Determine the [x, y] coordinate at the center of the cell enclosing the given text.  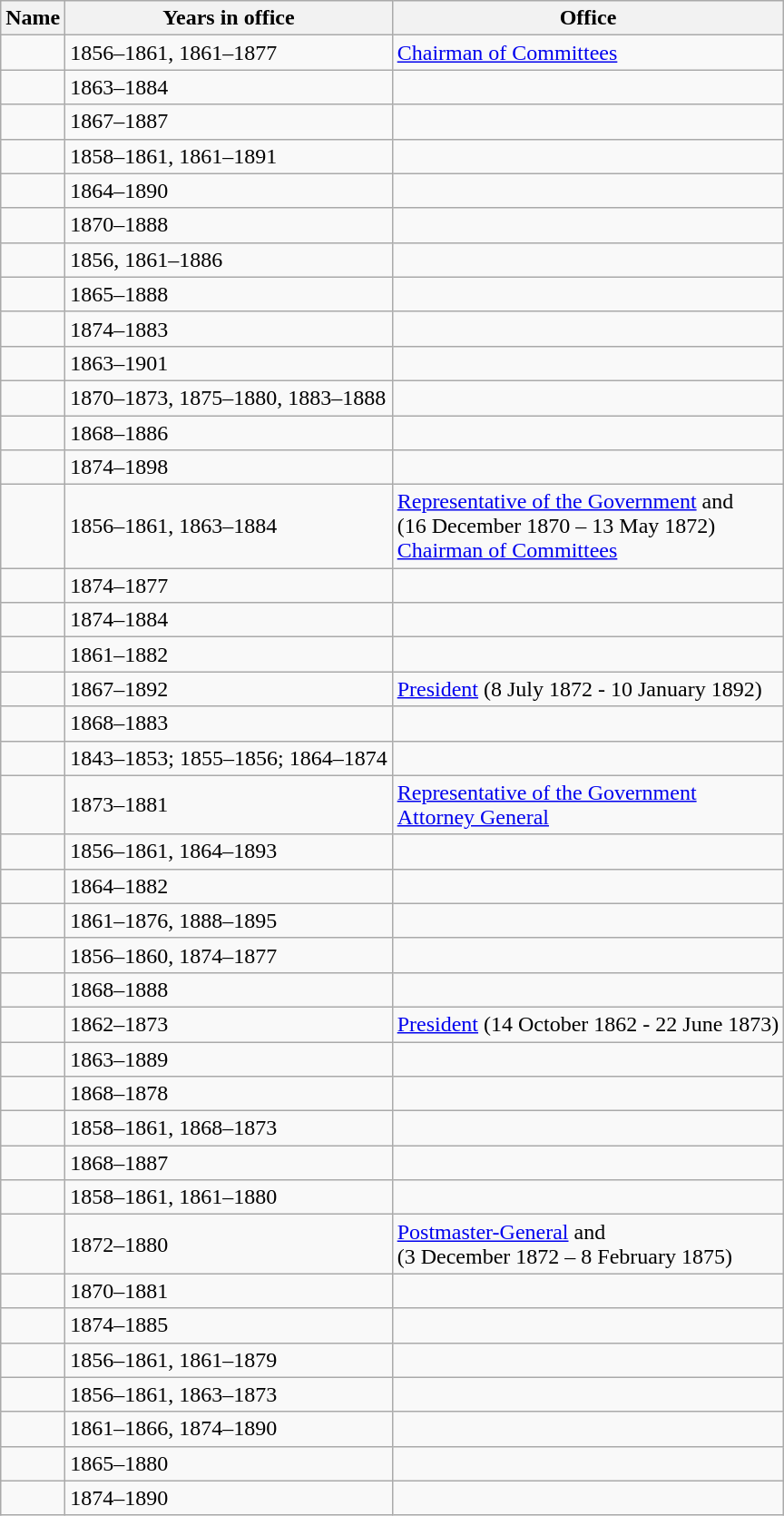
1858–1861, 1861–1880 [229, 1197]
1874–1883 [229, 329]
1856–1861, 1864–1893 [229, 852]
Representative of the Government Attorney General [588, 804]
1856–1861, 1861–1879 [229, 1360]
1868–1888 [229, 989]
1858–1861, 1861–1891 [229, 156]
1843–1853; 1855–1856; 1864–1874 [229, 758]
Representative of the Government and (16 December 1870 – 13 May 1872)Chairman of Committees [588, 527]
1874–1884 [229, 620]
1856–1860, 1874–1877 [229, 955]
1865–1880 [229, 1463]
1870–1888 [229, 225]
1868–1886 [229, 433]
1870–1881 [229, 1291]
Years in office [229, 18]
1874–1890 [229, 1498]
1867–1892 [229, 689]
Name [33, 18]
1864–1882 [229, 886]
Postmaster-General and (3 December 1872 – 8 February 1875) [588, 1244]
Office [588, 18]
1856–1861, 1863–1873 [229, 1394]
1862–1873 [229, 1024]
1856–1861, 1863–1884 [229, 527]
1861–1876, 1888–1895 [229, 920]
1874–1877 [229, 586]
Chairman of Committees [588, 53]
1861–1882 [229, 655]
1856, 1861–1886 [229, 260]
President (14 October 1862 - 22 June 1873) [588, 1024]
1867–1887 [229, 122]
President (8 July 1872 - 10 January 1892) [588, 689]
1868–1883 [229, 724]
1856–1861, 1861–1877 [229, 53]
1872–1880 [229, 1244]
1863–1901 [229, 363]
1874–1885 [229, 1325]
1868–1878 [229, 1094]
1861–1866, 1874–1890 [229, 1429]
1870–1873, 1875–1880, 1883–1888 [229, 398]
1865–1888 [229, 294]
1863–1889 [229, 1059]
1863–1884 [229, 87]
1858–1861, 1868–1873 [229, 1128]
1874–1898 [229, 468]
1873–1881 [229, 804]
1868–1887 [229, 1163]
1864–1890 [229, 191]
